For the text-containing cell, return its midpoint in (x, y) coordinate format. 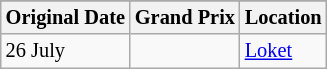
Location (284, 17)
Original Date (66, 17)
26 July (66, 51)
Grand Prix (185, 17)
Loket (284, 51)
